Return [x, y] of the center of cell containing provided text 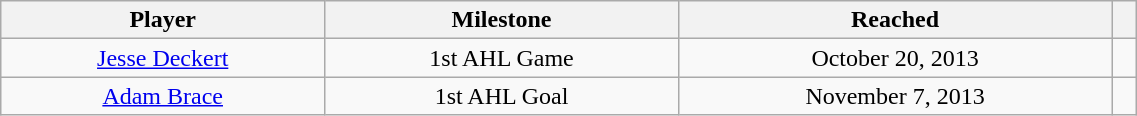
Adam Brace [163, 96]
Milestone [502, 20]
October 20, 2013 [894, 58]
November 7, 2013 [894, 96]
Player [163, 20]
1st AHL Game [502, 58]
Jesse Deckert [163, 58]
Reached [894, 20]
1st AHL Goal [502, 96]
